Locate the cell with the specified text and output its (x, y) center coordinate. 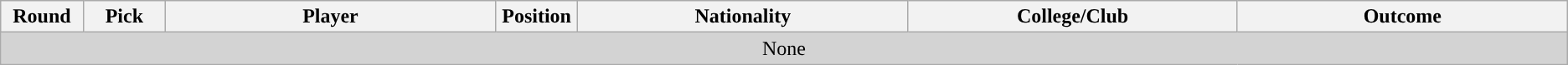
Nationality (743, 17)
None (784, 48)
Player (331, 17)
Position (536, 17)
College/Club (1073, 17)
Round (42, 17)
Pick (124, 17)
Outcome (1402, 17)
